Search for the cell housing the specified text and yield its (x, y) center coordinate. 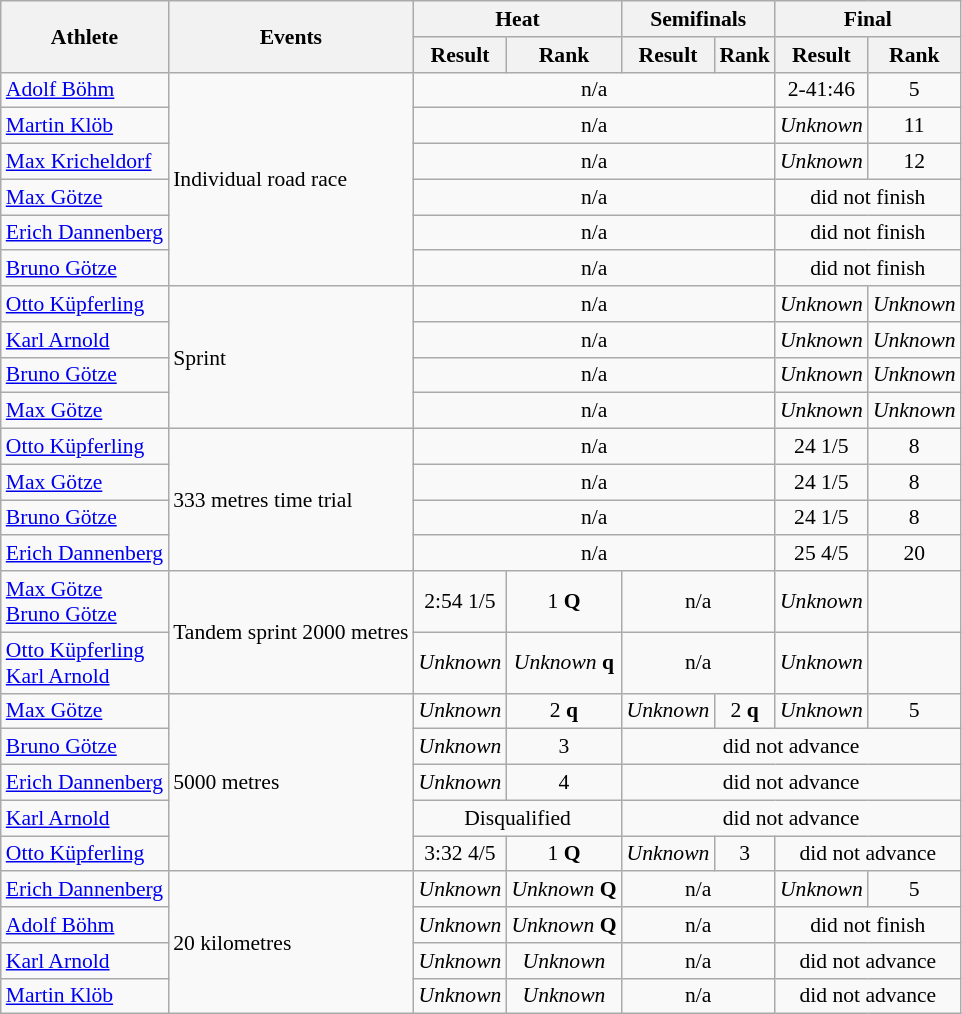
Otto KüpferlingKarl Arnold (84, 662)
25 4/5 (822, 554)
Sprint (290, 357)
2-41:46 (822, 90)
Final (868, 19)
12 (914, 162)
3:32 4/5 (460, 854)
Athlete (84, 36)
Heat (518, 19)
Semifinals (698, 19)
2:54 1/5 (460, 602)
Events (290, 36)
333 metres time trial (290, 500)
Unknown q (564, 662)
Max GötzeBruno Götze (84, 602)
Disqualified (518, 818)
Individual road race (290, 179)
Tandem sprint 2000 metres (290, 632)
20 kilometres (290, 943)
20 (914, 554)
4 (564, 783)
5000 metres (290, 782)
11 (914, 126)
Max Kricheldorf (84, 162)
